Determine the (X, Y) coordinate at the center of the cell enclosing the given text.  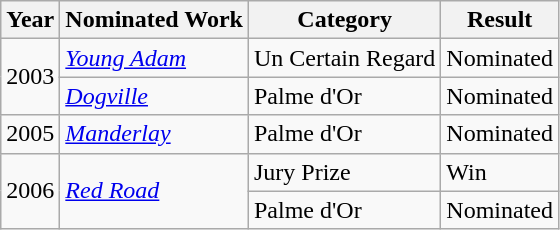
Category (344, 20)
2005 (30, 134)
Un Certain Regard (344, 58)
Young Adam (154, 58)
Manderlay (154, 134)
Nominated Work (154, 20)
Jury Prize (344, 172)
Year (30, 20)
2003 (30, 77)
Win (500, 172)
Dogville (154, 96)
2006 (30, 191)
Result (500, 20)
Red Road (154, 191)
